Find where the given text appears and provide that cell's center as (X, Y) coordinate. 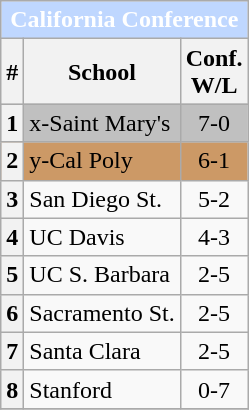
0-7 (214, 389)
y-Cal Poly (102, 161)
3 (12, 199)
7-0 (214, 123)
School (102, 72)
San Diego St. (102, 199)
UC Davis (102, 237)
California Conference (124, 20)
8 (12, 389)
6 (12, 313)
# (12, 72)
Santa Clara (102, 351)
5-2 (214, 199)
Sacramento St. (102, 313)
4 (12, 237)
Stanford (102, 389)
5 (12, 275)
7 (12, 351)
Conf. W/L (214, 72)
2 (12, 161)
6-1 (214, 161)
UC S. Barbara (102, 275)
x-Saint Mary's (102, 123)
1 (12, 123)
4-3 (214, 237)
